Locate the cell with the specified text and output its (X, Y) center coordinate. 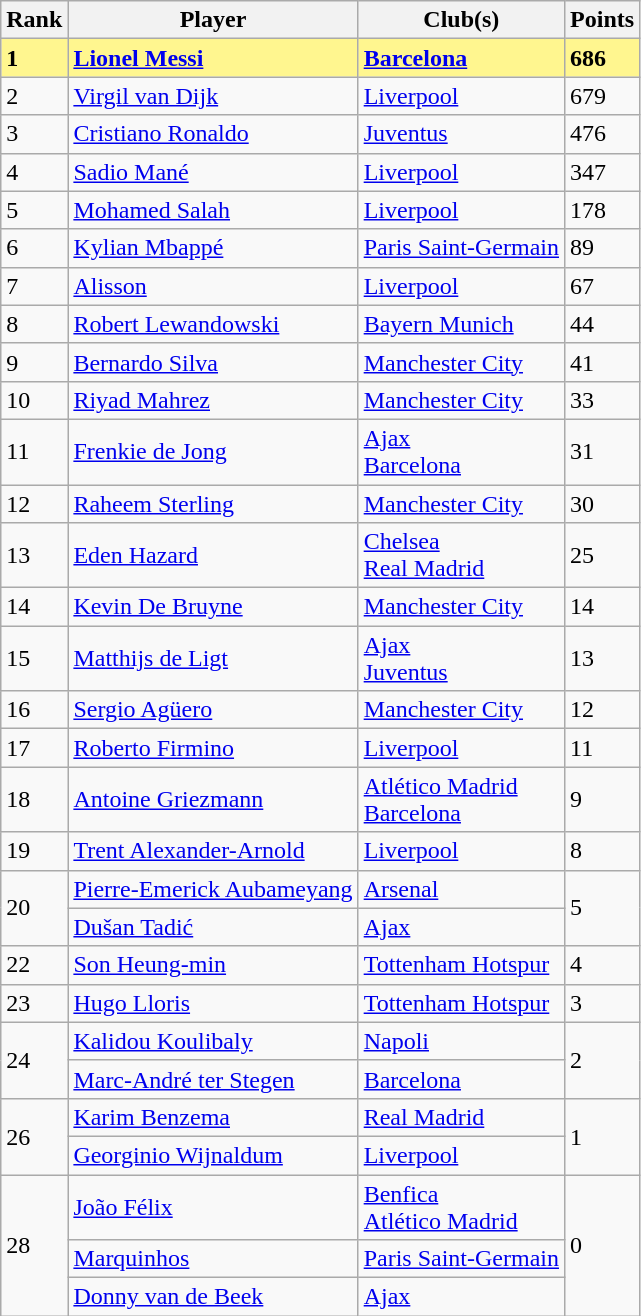
Napoli (461, 1041)
679 (602, 96)
23 (34, 1003)
Georginio Wijnaldum (213, 1155)
Marquinhos (213, 1259)
Real Madrid (461, 1117)
44 (602, 324)
Ajax Juventus (461, 658)
18 (34, 800)
Kalidou Koulibaly (213, 1041)
Player (213, 20)
Alisson (213, 286)
686 (602, 58)
Benfica Atlético Madrid (461, 1206)
16 (34, 710)
Sergio Agüero (213, 710)
Eden Hazard (213, 556)
Son Heung-min (213, 965)
Matthijs de Ligt (213, 658)
Virgil van Dijk (213, 96)
33 (602, 400)
347 (602, 172)
Robert Lewandowski (213, 324)
Ajax Barcelona (461, 452)
Bernardo Silva (213, 362)
Antoine Griezmann (213, 800)
Dušan Tadić (213, 927)
30 (602, 503)
Frenkie de Jong (213, 452)
Lionel Messi (213, 58)
Juventus (461, 134)
Trent Alexander-Arnold (213, 851)
20 (34, 908)
Donny van de Beek (213, 1297)
Arsenal (461, 889)
Club(s) (461, 20)
Karim Benzema (213, 1117)
Rank (34, 20)
31 (602, 452)
Cristiano Ronaldo (213, 134)
178 (602, 210)
0 (602, 1244)
Raheem Sterling (213, 503)
Mohamed Salah (213, 210)
Kevin De Bruyne (213, 607)
6 (34, 248)
17 (34, 748)
7 (34, 286)
Points (602, 20)
26 (34, 1136)
25 (602, 556)
89 (602, 248)
Sadio Mané (213, 172)
19 (34, 851)
Riyad Mahrez (213, 400)
Pierre-Emerick Aubameyang (213, 889)
67 (602, 286)
10 (34, 400)
Bayern Munich (461, 324)
28 (34, 1244)
Roberto Firmino (213, 748)
Kylian Mbappé (213, 248)
476 (602, 134)
24 (34, 1060)
22 (34, 965)
15 (34, 658)
Chelsea Real Madrid (461, 556)
Hugo Lloris (213, 1003)
Marc-André ter Stegen (213, 1079)
Atlético Madrid Barcelona (461, 800)
João Félix (213, 1206)
41 (602, 362)
